Scan for the cell matching the given text and deliver its (x, y) coordinate at center. 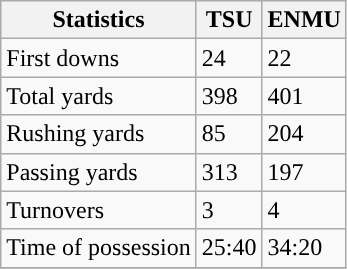
Total yards (99, 96)
313 (229, 172)
ENMU (304, 20)
22 (304, 58)
25:40 (229, 248)
Passing yards (99, 172)
First downs (99, 58)
Time of possession (99, 248)
24 (229, 58)
TSU (229, 20)
Statistics (99, 20)
401 (304, 96)
Turnovers (99, 210)
4 (304, 210)
204 (304, 134)
398 (229, 96)
Rushing yards (99, 134)
197 (304, 172)
3 (229, 210)
85 (229, 134)
34:20 (304, 248)
